Extract the [x, y] coordinate from the center of the cell holding the provided text.  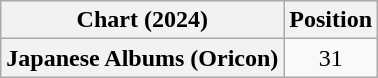
Japanese Albums (Oricon) [142, 58]
Position [331, 20]
Chart (2024) [142, 20]
31 [331, 58]
